Search for the cell housing the specified text and yield its [X, Y] center coordinate. 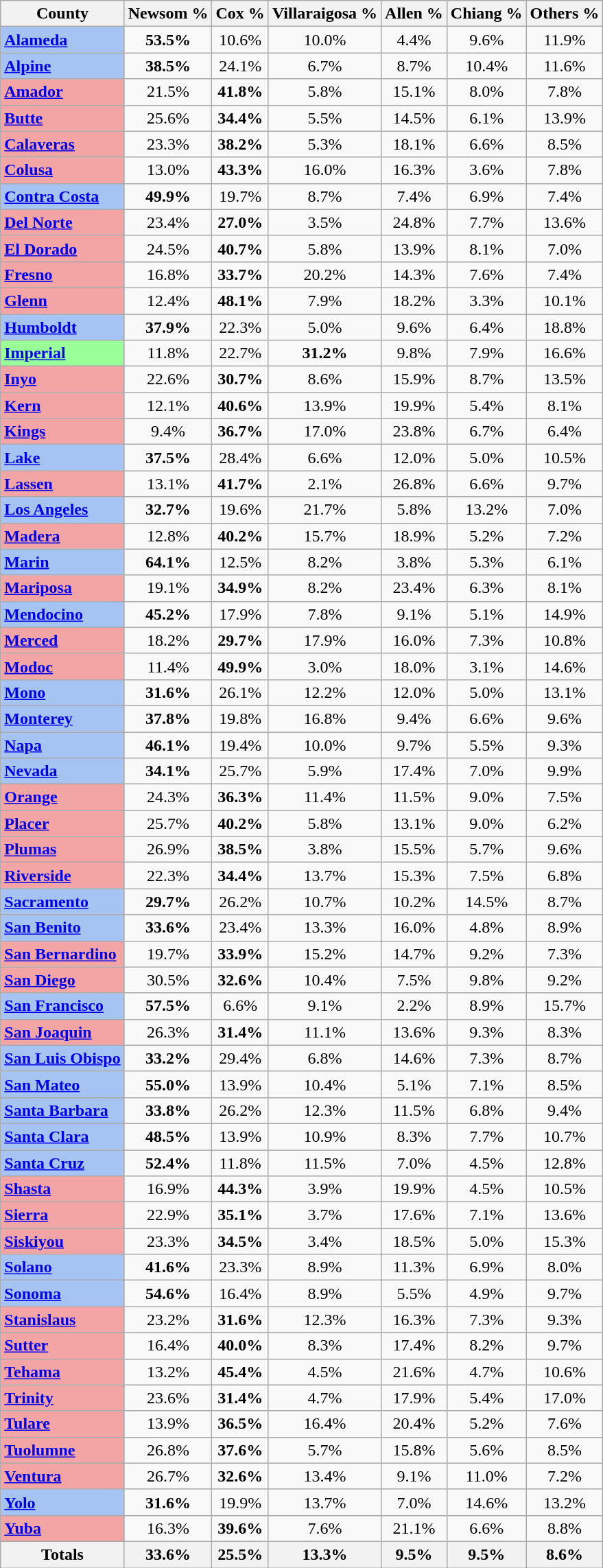
San Francisco [62, 1006]
23.8% [414, 432]
3.4% [324, 1241]
46.1% [168, 745]
Los Angeles [62, 510]
5.9% [324, 771]
Fresno [62, 274]
Villaraigosa % [324, 14]
34.1% [168, 771]
Plumas [62, 850]
21.6% [414, 1372]
19.1% [168, 588]
25.5% [240, 1554]
4.9% [486, 1294]
Mono [62, 692]
Glenn [62, 301]
21.1% [414, 1528]
26.1% [240, 692]
24.8% [414, 222]
64.1% [168, 562]
13.0% [168, 170]
Madera [62, 536]
Lake [62, 458]
28.4% [240, 458]
26.7% [168, 1476]
Others % [565, 14]
37.8% [168, 718]
18.1% [414, 144]
3.0% [324, 666]
Inyo [62, 379]
Yuba [62, 1528]
37.6% [240, 1450]
4.4% [414, 40]
25.6% [168, 118]
Butte [62, 118]
Siskiyou [62, 1241]
Kings [62, 432]
Sonoma [62, 1294]
18.0% [414, 666]
6.2% [565, 823]
11.3% [414, 1267]
Santa Barbara [62, 1110]
Stanislaus [62, 1320]
Alpine [62, 66]
Newsom % [168, 14]
16.9% [168, 1189]
8.8% [565, 1528]
33.9% [240, 954]
11.1% [324, 1032]
34.9% [240, 588]
12.2% [324, 692]
Santa Clara [62, 1136]
36.7% [240, 432]
41.6% [168, 1267]
Tulare [62, 1424]
15.8% [414, 1450]
54.6% [168, 1294]
15.2% [324, 954]
3.6% [486, 170]
11.9% [565, 40]
Orange [62, 797]
10.9% [324, 1136]
4.8% [486, 928]
19.4% [240, 745]
San Benito [62, 928]
19.6% [240, 510]
Sierra [62, 1215]
12.4% [168, 301]
36.5% [240, 1424]
22.9% [168, 1215]
Placer [62, 823]
Napa [62, 745]
15.5% [414, 850]
22.7% [240, 353]
48.5% [168, 1136]
39.6% [240, 1528]
Humboldt [62, 327]
45.2% [168, 614]
3.1% [486, 666]
6.3% [486, 588]
County [62, 14]
23.6% [168, 1398]
Totals [62, 1554]
33.2% [168, 1058]
31.2% [324, 353]
14.7% [414, 954]
15.1% [414, 92]
12.1% [168, 406]
21.5% [168, 92]
10.2% [414, 902]
18.8% [565, 327]
44.3% [240, 1189]
33.8% [168, 1110]
35.1% [240, 1215]
40.0% [240, 1346]
Nevada [62, 771]
Contra Costa [62, 196]
Mendocino [62, 614]
9.9% [565, 771]
21.7% [324, 510]
Sutter [62, 1346]
53.5% [168, 40]
27.0% [240, 222]
Tehama [62, 1372]
Yolo [62, 1502]
57.5% [168, 1006]
Allen % [414, 14]
22.6% [168, 379]
Merced [62, 640]
2.1% [324, 484]
Alameda [62, 40]
24.1% [240, 66]
43.3% [240, 170]
Mariposa [62, 588]
30.5% [168, 980]
Tuolumne [62, 1450]
18.5% [414, 1241]
Solano [62, 1267]
20.4% [414, 1424]
El Dorado [62, 248]
48.1% [240, 301]
38.2% [240, 144]
29.4% [240, 1058]
26.3% [168, 1032]
13.5% [565, 379]
Colusa [62, 170]
Marin [62, 562]
Calaveras [62, 144]
34.5% [240, 1241]
Lassen [62, 484]
Santa Cruz [62, 1163]
14.9% [565, 614]
33.7% [240, 274]
Cox % [240, 14]
36.3% [240, 797]
52.4% [168, 1163]
16.6% [565, 353]
San Mateo [62, 1084]
24.5% [168, 248]
2.2% [414, 1006]
41.8% [240, 92]
55.0% [168, 1084]
Modoc [62, 666]
3.9% [324, 1189]
11.6% [565, 66]
30.7% [240, 379]
Sacramento [62, 902]
San Luis Obispo [62, 1058]
Ventura [62, 1476]
11.0% [486, 1476]
3.3% [486, 301]
Imperial [62, 353]
Kern [62, 406]
32.7% [168, 510]
12.5% [240, 562]
37.5% [168, 458]
19.8% [240, 718]
26.9% [168, 850]
Riverside [62, 876]
Del Norte [62, 222]
5.6% [486, 1450]
17.6% [414, 1215]
3.7% [324, 1215]
23.2% [168, 1320]
Chiang % [486, 14]
20.2% [324, 274]
10.8% [565, 640]
45.4% [240, 1372]
Shasta [62, 1189]
San Diego [62, 980]
18.9% [414, 536]
15.9% [414, 379]
San Joaquin [62, 1032]
41.7% [240, 484]
Trinity [62, 1398]
24.3% [168, 797]
13.4% [324, 1476]
Monterey [62, 718]
San Bernardino [62, 954]
37.9% [168, 327]
10.1% [565, 301]
Amador [62, 92]
40.7% [240, 248]
3.5% [324, 222]
40.6% [240, 406]
14.3% [414, 274]
